Scan for the cell matching the given text and deliver its [x, y] coordinate at center. 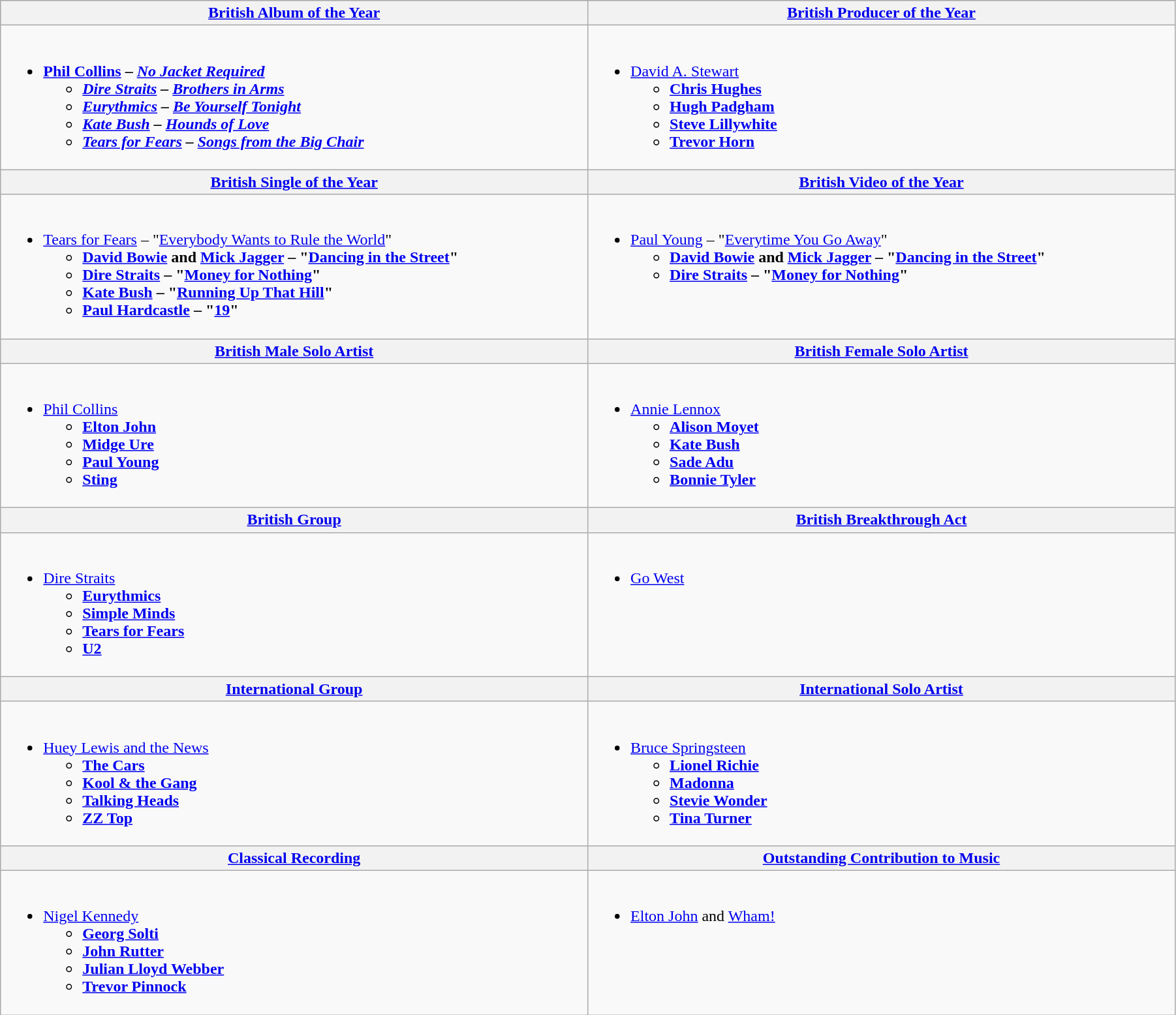
Classical Recording [294, 858]
Elton John and Wham! [882, 942]
International Solo Artist [882, 689]
British Breakthrough Act [882, 520]
Annie LennoxAlison MoyetKate BushSade AduBonnie Tyler [882, 436]
British Producer of the Year [882, 13]
Go West [882, 604]
Nigel KennedyGeorg SoltiJohn RutterJulian Lloyd WebberTrevor Pinnock [294, 942]
Bruce SpringsteenLionel RichieMadonnaStevie WonderTina Turner [882, 774]
Huey Lewis and the NewsThe CarsKool & the GangTalking HeadsZZ Top [294, 774]
British Group [294, 520]
Paul Young – "Everytime You Go Away"David Bowie and Mick Jagger – "Dancing in the Street"Dire Straits – "Money for Nothing" [882, 266]
Dire StraitsEurythmicsSimple MindsTears for FearsU2 [294, 604]
Phil CollinsElton JohnMidge UrePaul YoungSting [294, 436]
International Group [294, 689]
British Single of the Year [294, 182]
British Album of the Year [294, 13]
British Female Solo Artist [882, 351]
David A. StewartChris HughesHugh PadghamSteve LillywhiteTrevor Horn [882, 98]
British Video of the Year [882, 182]
British Male Solo Artist [294, 351]
Outstanding Contribution to Music [882, 858]
